Pinpoint the cell where the given text exists, returning its (X, Y) midpoint coordinate. 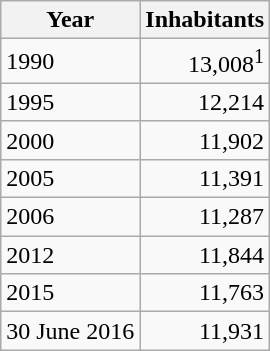
2012 (70, 255)
11,763 (205, 293)
2006 (70, 217)
1990 (70, 62)
11,287 (205, 217)
2000 (70, 140)
1995 (70, 102)
Inhabitants (205, 20)
13,0081 (205, 62)
2005 (70, 178)
30 June 2016 (70, 331)
11,931 (205, 331)
11,844 (205, 255)
11,902 (205, 140)
2015 (70, 293)
Year (70, 20)
12,214 (205, 102)
11,391 (205, 178)
